Locate the cell with the specified text and output its (x, y) center coordinate. 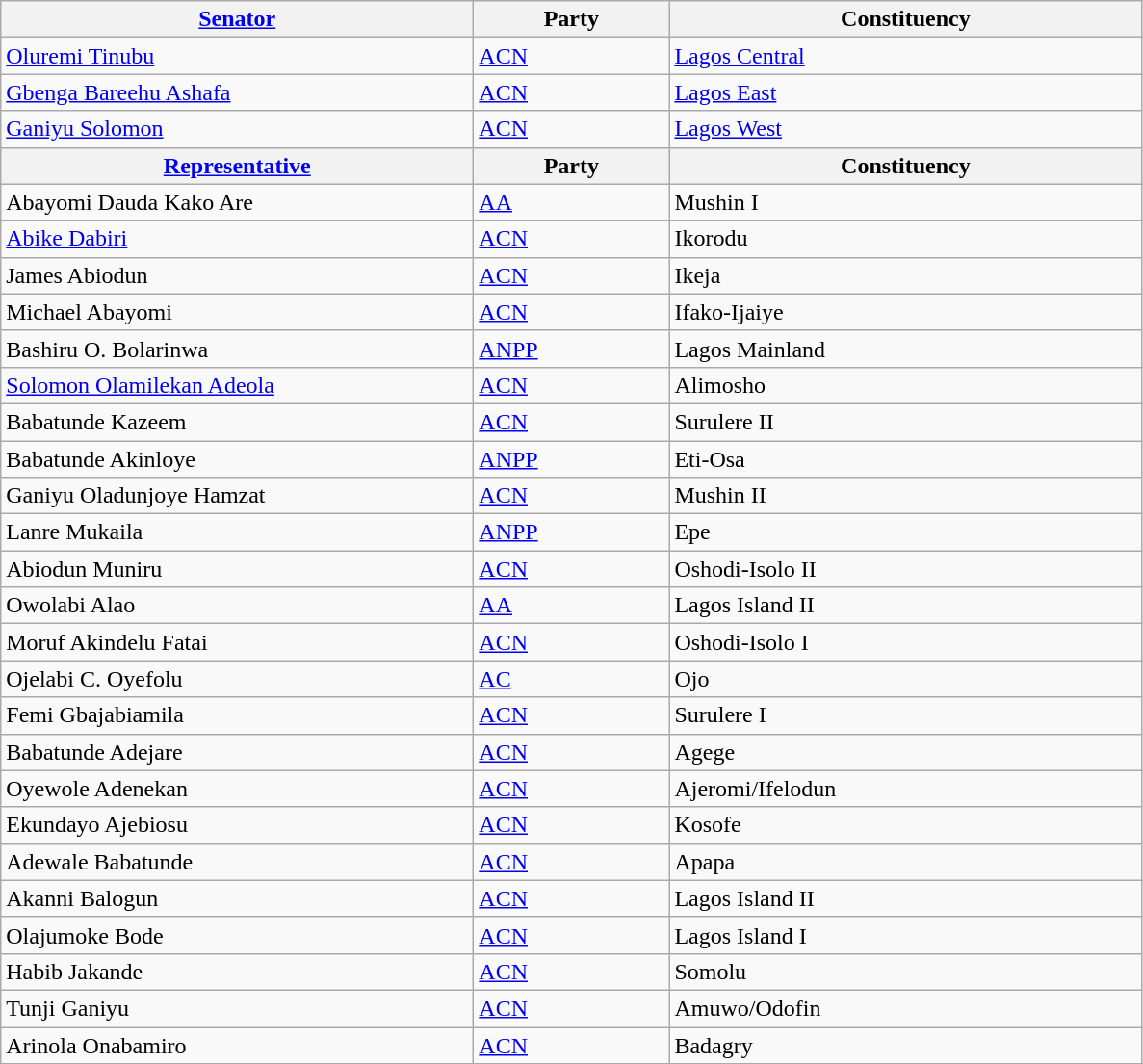
Femi Gbajabiamila (237, 715)
Ojo (905, 679)
Arinola Onabamiro (237, 1045)
Michael Abayomi (237, 312)
Agege (905, 752)
Surulere II (905, 422)
Mushin I (905, 202)
Lagos West (905, 129)
Somolu (905, 972)
Amuwo/Odofin (905, 1008)
Epe (905, 532)
Ganiyu Solomon (237, 129)
Oluremi Tinubu (237, 56)
Babatunde Kazeem (237, 422)
Babatunde Akinloye (237, 459)
Surulere I (905, 715)
Moruf Akindelu Fatai (237, 642)
Bashiru O. Bolarinwa (237, 349)
Mushin II (905, 496)
Abiodun Muniru (237, 569)
Alimosho (905, 385)
Owolabi Alao (237, 606)
Babatunde Adejare (237, 752)
Abike Dabiri (237, 239)
Representative (237, 166)
Badagry (905, 1045)
Senator (237, 19)
Ekundayo Ajebiosu (237, 825)
Solomon Olamilekan Adeola (237, 385)
Ikeja (905, 275)
Ojelabi C. Oyefolu (237, 679)
Eti-Osa (905, 459)
Lagos East (905, 92)
Oyewole Adenekan (237, 789)
James Abiodun (237, 275)
Ajeromi/Ifelodun (905, 789)
Apapa (905, 862)
Ifako-Ijaiye (905, 312)
Lagos Central (905, 56)
Tunji Ganiyu (237, 1008)
Lanre Mukaila (237, 532)
AC (572, 679)
Gbenga Bareehu Ashafa (237, 92)
Adewale Babatunde (237, 862)
Oshodi-Isolo II (905, 569)
Kosofe (905, 825)
Habib Jakande (237, 972)
Olajumoke Bode (237, 935)
Abayomi Dauda Kako Are (237, 202)
Ikorodu (905, 239)
Akanni Balogun (237, 898)
Oshodi-Isolo I (905, 642)
Ganiyu Oladunjoye Hamzat (237, 496)
Lagos Mainland (905, 349)
Lagos Island I (905, 935)
